For the text-containing cell, return its midpoint in [X, Y] coordinate format. 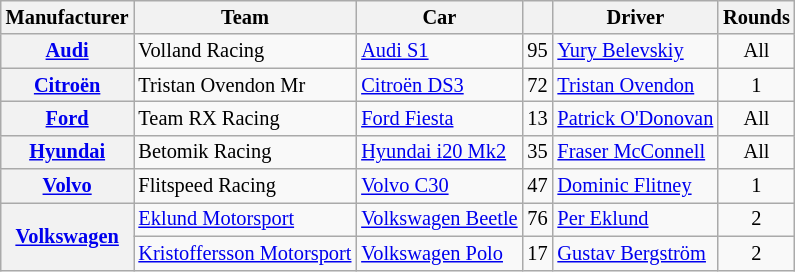
Citroën [68, 85]
47 [537, 186]
Tristan Ovendon Mr [246, 85]
Hyundai i20 Mk2 [439, 152]
Volland Racing [246, 51]
Car [439, 17]
17 [537, 253]
Eklund Motorsport [246, 219]
Gustav Bergström [636, 253]
Manufacturer [68, 17]
Volvo [68, 186]
Fraser McConnell [636, 152]
Volkswagen [68, 236]
Patrick O'Donovan [636, 118]
Dominic Flitney [636, 186]
Audi S1 [439, 51]
Team RX Racing [246, 118]
Kristoffersson Motorsport [246, 253]
Ford Fiesta [439, 118]
Volkswagen Polo [439, 253]
76 [537, 219]
Flitspeed Racing [246, 186]
Volkswagen Beetle [439, 219]
Driver [636, 17]
Rounds [756, 17]
Betomik Racing [246, 152]
Tristan Ovendon [636, 85]
Volvo C30 [439, 186]
Citroën DS3 [439, 85]
95 [537, 51]
Audi [68, 51]
72 [537, 85]
35 [537, 152]
Hyundai [68, 152]
13 [537, 118]
Ford [68, 118]
Team [246, 17]
Per Eklund [636, 219]
Yury Belevskiy [636, 51]
